Determine the [X, Y] coordinate at the center of the cell enclosing the given text.  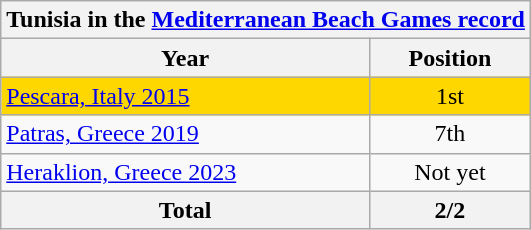
Patras, Greece 2019 [186, 134]
1st [450, 96]
Not yet [450, 172]
Total [186, 210]
Position [450, 58]
Heraklion, Greece 2023 [186, 172]
Year [186, 58]
Pescara, Italy 2015 [186, 96]
Tunisia in the Mediterranean Beach Games record [266, 20]
2/2 [450, 210]
7th [450, 134]
